Pinpoint the cell where the given text exists, returning its (X, Y) midpoint coordinate. 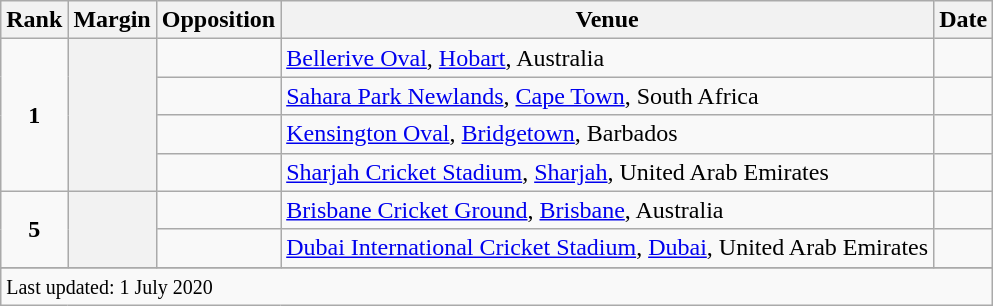
Date (964, 20)
5 (34, 229)
Dubai International Cricket Stadium, Dubai, United Arab Emirates (608, 248)
Rank (34, 20)
Venue (608, 20)
Margin (112, 20)
Opposition (218, 20)
Sahara Park Newlands, Cape Town, South Africa (608, 96)
Last updated: 1 July 2020 (497, 286)
1 (34, 115)
Bellerive Oval, Hobart, Australia (608, 58)
Brisbane Cricket Ground, Brisbane, Australia (608, 210)
Sharjah Cricket Stadium, Sharjah, United Arab Emirates (608, 172)
Kensington Oval, Bridgetown, Barbados (608, 134)
